Return the (X, Y) coordinate for the center point of the cell that contains the specified text.  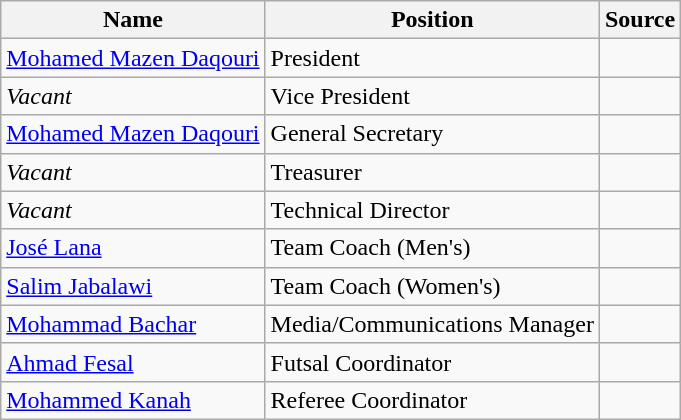
President (432, 58)
José Lana (133, 248)
Mohammed Kanah (133, 400)
Team Coach (Women's) (432, 286)
Technical Director (432, 210)
Referee Coordinator (432, 400)
Ahmad Fesal (133, 362)
Futsal Coordinator (432, 362)
Salim Jabalawi (133, 286)
Name (133, 20)
Source (640, 20)
Team Coach (Men's) (432, 248)
Vice President (432, 96)
Mohammad Bachar (133, 324)
Treasurer (432, 172)
General Secretary (432, 134)
Media/Communications Manager (432, 324)
Position (432, 20)
